Find where the given text appears and provide that cell's center as [x, y] coordinate. 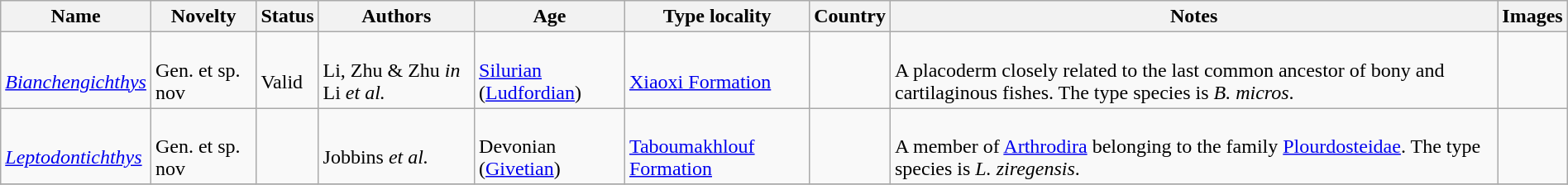
Images [1532, 17]
Valid [288, 70]
Type locality [716, 17]
Li, Zhu & Zhu in Li et al. [397, 70]
Devonian (Givetian) [550, 146]
Silurian (Ludfordian) [550, 70]
Jobbins et al. [397, 146]
Notes [1193, 17]
Age [550, 17]
Xiaoxi Formation [716, 70]
A placoderm closely related to the last common ancestor of bony and cartilaginous fishes. The type species is B. micros. [1193, 70]
Novelty [203, 17]
Authors [397, 17]
Status [288, 17]
Country [850, 17]
Name [76, 17]
Leptodontichthys [76, 146]
Bianchengichthys [76, 70]
A member of Arthrodira belonging to the family Plourdosteidae. The type species is L. ziregensis. [1193, 146]
Taboumakhlouf Formation [716, 146]
